Capture the cell that displays the provided text and extract its (X, Y) central coordinate. 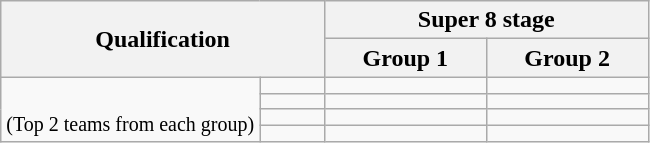
Super 8 stage (486, 20)
Group 2 (567, 58)
Qualification (163, 39)
(Top 2 teams from each group) (130, 110)
Group 1 (405, 58)
